Output the [x, y] coordinate of the center of the cell containing the given text.  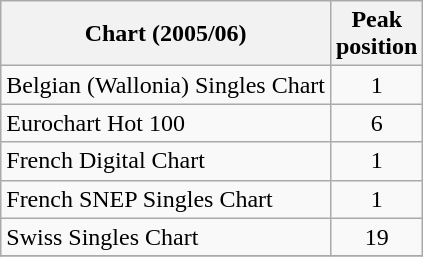
19 [376, 237]
Peakposition [376, 34]
Belgian (Wallonia) Singles Chart [166, 85]
Swiss Singles Chart [166, 237]
Chart (2005/06) [166, 34]
French SNEP Singles Chart [166, 199]
Eurochart Hot 100 [166, 123]
6 [376, 123]
French Digital Chart [166, 161]
